Find where the given text appears and provide that cell's center as [x, y] coordinate. 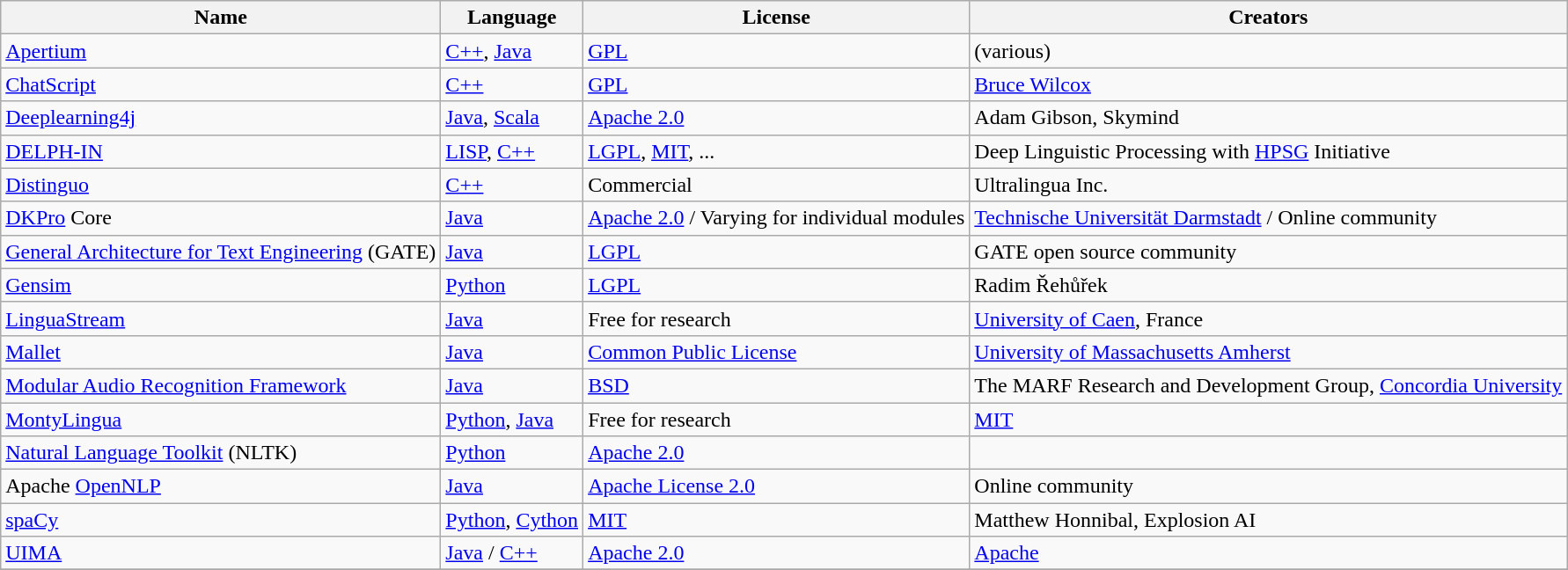
Python, Java [512, 420]
Mallet [221, 352]
Apache [1269, 553]
University of Caen, France [1269, 318]
LinguaStream [221, 318]
Apertium [221, 51]
BSD [776, 385]
MontyLingua [221, 420]
UIMA [221, 553]
spaCy [221, 520]
Modular Audio Recognition Framework [221, 385]
Deeplearning4j [221, 118]
DELPH-IN [221, 151]
Apache 2.0 / Varying for individual modules [776, 218]
General Architecture for Text Engineering (GATE) [221, 252]
Bruce Wilcox [1269, 84]
Adam Gibson, Skymind [1269, 118]
GATE open source community [1269, 252]
Commercial [776, 185]
Java / C++ [512, 553]
Creators [1269, 18]
Java, Scala [512, 118]
(various) [1269, 51]
Apache License 2.0 [776, 486]
ChatScript [221, 84]
Distinguo [221, 185]
Common Public License [776, 352]
License [776, 18]
Matthew Honnibal, Explosion AI [1269, 520]
Language [512, 18]
Name [221, 18]
Gensim [221, 285]
Python, Cython [512, 520]
LGPL, MIT, ... [776, 151]
Online community [1269, 486]
Natural Language Toolkit (NLTK) [221, 453]
LISP, C++ [512, 151]
Technische Universität Darmstadt / Online community [1269, 218]
Ultralingua Inc. [1269, 185]
Apache OpenNLP [221, 486]
University of Massachusetts Amherst [1269, 352]
DKPro Core [221, 218]
Deep Linguistic Processing with HPSG Initiative [1269, 151]
C++, Java [512, 51]
The MARF Research and Development Group, Concordia University [1269, 385]
Radim Řehůřek [1269, 285]
